Find where the given text appears and provide that cell's center as (X, Y) coordinate. 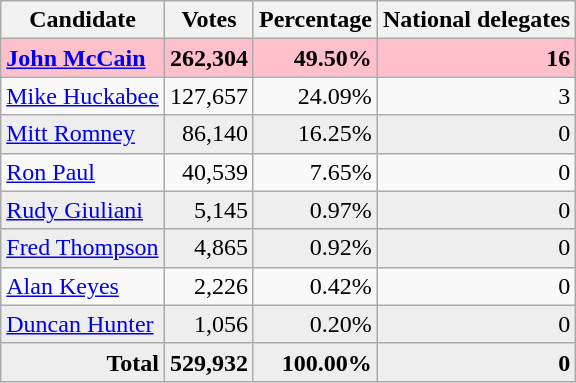
16.25% (315, 134)
40,539 (208, 172)
Total (83, 362)
3 (476, 96)
Rudy Giuliani (83, 210)
16 (476, 58)
262,304 (208, 58)
Duncan Hunter (83, 324)
Votes (208, 20)
Alan Keyes (83, 286)
4,865 (208, 248)
7.65% (315, 172)
John McCain (83, 58)
0.42% (315, 286)
0.97% (315, 210)
2,226 (208, 286)
Mike Huckabee (83, 96)
1,056 (208, 324)
86,140 (208, 134)
0.92% (315, 248)
49.50% (315, 58)
National delegates (476, 20)
0.20% (315, 324)
529,932 (208, 362)
Percentage (315, 20)
127,657 (208, 96)
5,145 (208, 210)
24.09% (315, 96)
Fred Thompson (83, 248)
100.00% (315, 362)
Mitt Romney (83, 134)
Ron Paul (83, 172)
Candidate (83, 20)
